Find where the given text appears and provide that cell's center as (X, Y) coordinate. 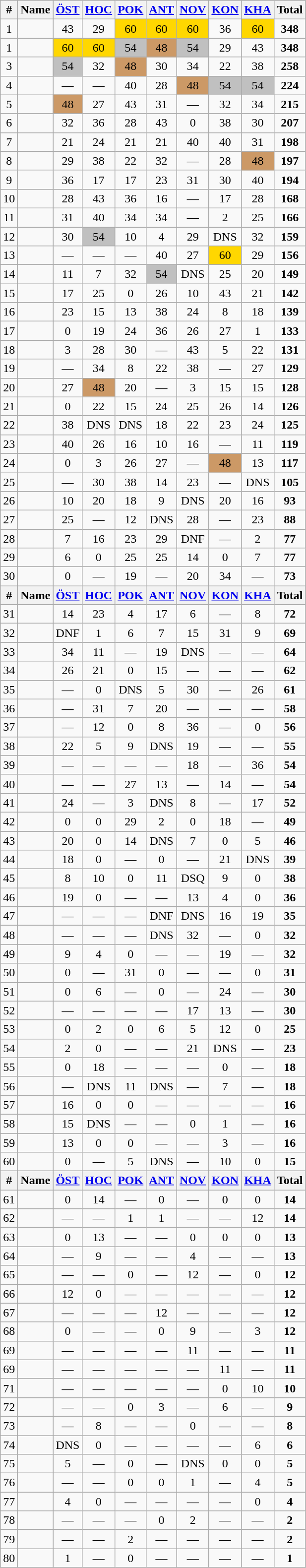
131 (290, 350)
71 (9, 1388)
224 (290, 85)
41 (9, 803)
59 (9, 1142)
53 (9, 1029)
79 (9, 1539)
57 (9, 1105)
125 (290, 425)
194 (290, 180)
93 (290, 501)
142 (290, 293)
78 (9, 1520)
215 (290, 104)
75 (9, 1464)
63 (9, 1237)
129 (290, 369)
45 (9, 878)
119 (290, 444)
51 (9, 992)
198 (290, 142)
DSQ (192, 878)
117 (290, 463)
44 (9, 860)
139 (290, 312)
33 (9, 652)
258 (290, 66)
68 (9, 1331)
76 (9, 1483)
66 (9, 1294)
156 (290, 255)
166 (290, 217)
133 (290, 331)
80 (9, 1558)
47 (9, 916)
37 (9, 727)
159 (290, 237)
207 (290, 123)
50 (9, 973)
88 (290, 519)
126 (290, 406)
67 (9, 1313)
149 (290, 274)
65 (9, 1275)
197 (290, 161)
168 (290, 198)
128 (290, 387)
105 (290, 482)
74 (9, 1445)
42 (9, 821)
